Detect which cell encompasses the target text, then output its (x, y) center coordinate. 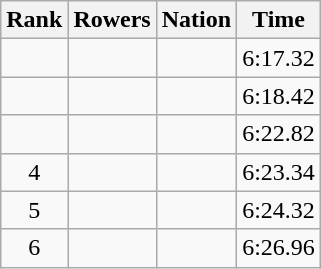
Time (279, 20)
6:26.96 (279, 248)
Rowers (112, 20)
Rank (34, 20)
6:24.32 (279, 210)
5 (34, 210)
6 (34, 248)
4 (34, 172)
6:22.82 (279, 134)
6:17.32 (279, 58)
6:23.34 (279, 172)
Nation (196, 20)
6:18.42 (279, 96)
